Extract the (X, Y) coordinate from the center of the cell holding the provided text.  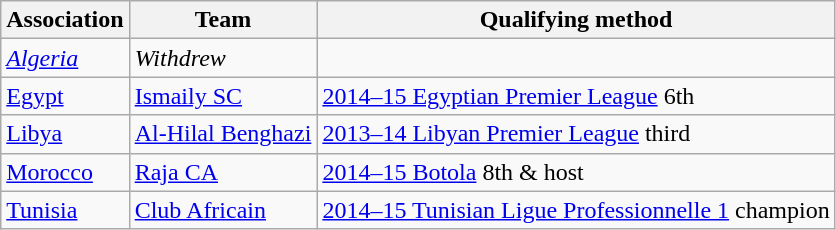
2013–14 Libyan Premier League third (576, 134)
Libya (65, 134)
2014–15 Tunisian Ligue Professionnelle 1 champion (576, 210)
Egypt (65, 96)
Association (65, 20)
Club Africain (223, 210)
2014–15 Egyptian Premier League 6th (576, 96)
Al-Hilal Benghazi (223, 134)
Morocco (65, 172)
Tunisia (65, 210)
Algeria (65, 58)
Ismaily SC (223, 96)
2014–15 Botola 8th & host (576, 172)
Team (223, 20)
Withdrew (223, 58)
Qualifying method (576, 20)
Raja CA (223, 172)
